Return the [X, Y] coordinate for the center point of the cell that contains the specified text.  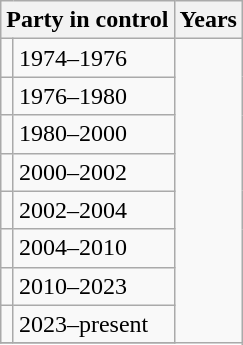
1974–1976 [94, 58]
2000–2002 [94, 172]
1976–1980 [94, 96]
Party in control [88, 20]
2002–2004 [94, 210]
2010–2023 [94, 286]
1980–2000 [94, 134]
2023–present [94, 324]
Years [208, 20]
2004–2010 [94, 248]
